Extract the (x, y) coordinate from the center of the cell holding the provided text.  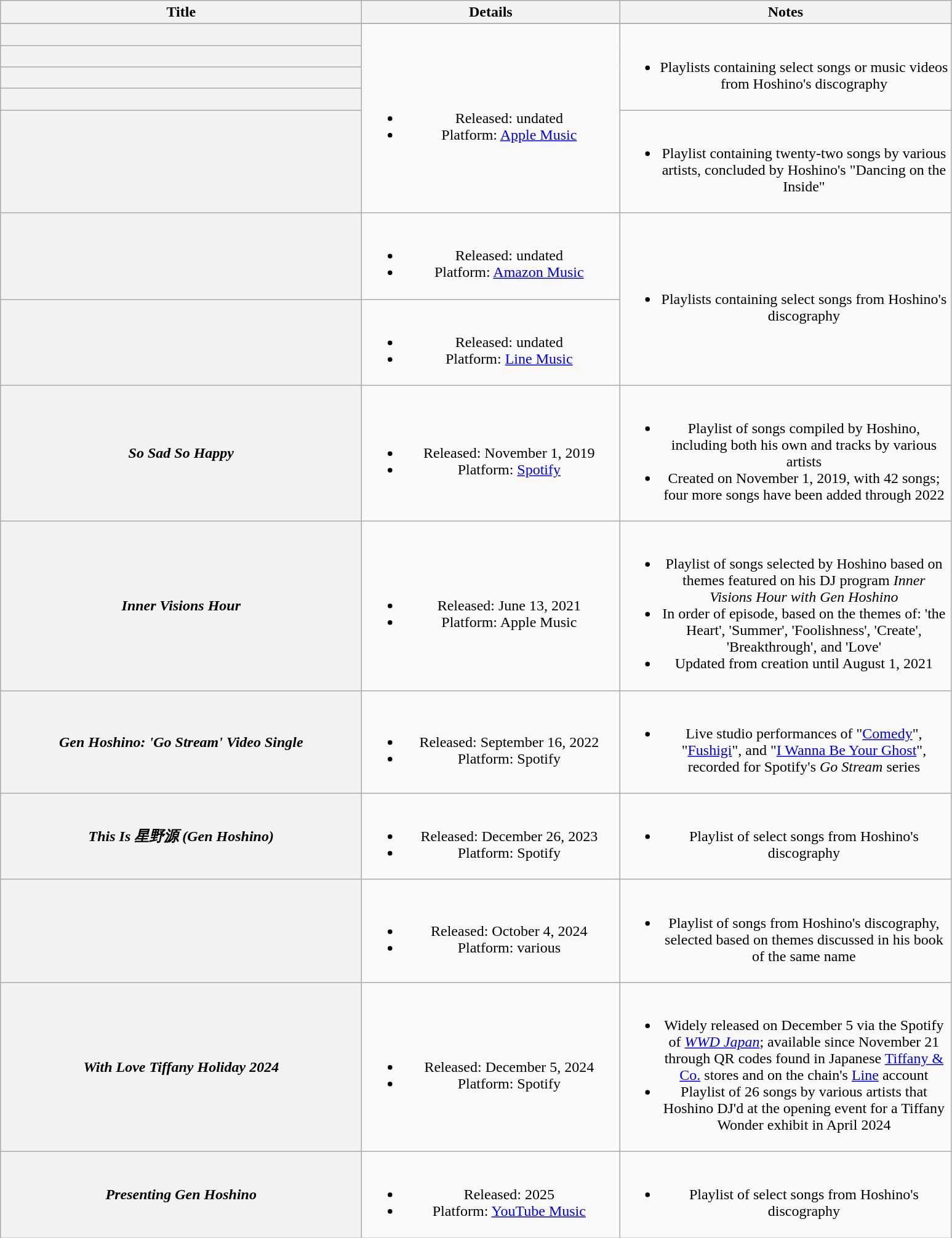
Details (491, 12)
Playlists containing select songs or music videos from Hoshino's discography (785, 67)
Released: undatedPlatform: Line Music (491, 342)
Released: June 13, 2021Platform: Apple Music (491, 605)
Released: 2025Platform: YouTube Music (491, 1194)
So Sad So Happy (181, 453)
Released: September 16, 2022Platform: Spotify (491, 742)
Playlist of songs from Hoshino's discography, selected based on themes discussed in his book of the same name (785, 930)
This Is 星野源 (Gen Hoshino) (181, 836)
Gen Hoshino: 'Go Stream' Video Single (181, 742)
Released: undatedPlatform: Apple Music (491, 118)
Released: undatedPlatform: Amazon Music (491, 256)
Released: October 4, 2024Platform: various (491, 930)
Live studio performances of "Comedy", "Fushigi", and "I Wanna Be Your Ghost", recorded for Spotify's Go Stream series (785, 742)
Inner Visions Hour (181, 605)
With Love Tiffany Holiday 2024 (181, 1067)
Released: December 5, 2024Platform: Spotify (491, 1067)
Released: November 1, 2019Platform: Spotify (491, 453)
Notes (785, 12)
Released: December 26, 2023Platform: Spotify (491, 836)
Presenting Gen Hoshino (181, 1194)
Playlist containing twenty-two songs by various artists, concluded by Hoshino's "Dancing on the Inside" (785, 161)
Title (181, 12)
Playlists containing select songs from Hoshino's discography (785, 299)
